Return (X, Y) of the center of cell containing provided text 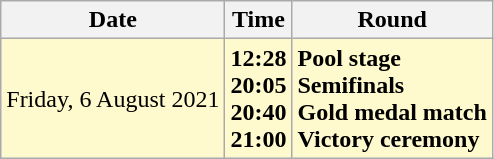
Time (258, 20)
Friday, 6 August 2021 (113, 98)
12:2820:0520:4021:00 (258, 98)
Round (392, 20)
Pool stageSemifinalsGold medal matchVictory ceremony (392, 98)
Date (113, 20)
